From the cell containing the given text, extract its center point as [x, y] coordinate. 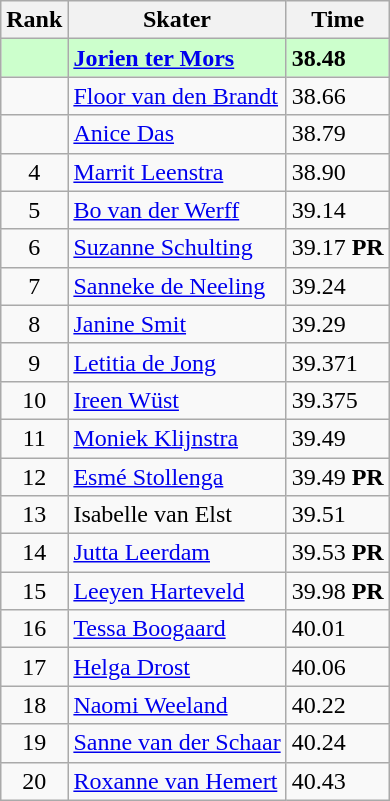
Marrit Leenstra [177, 172]
Bo van der Werff [177, 210]
Naomi Weeland [177, 705]
Skater [177, 20]
Roxanne van Hemert [177, 781]
Sanne van der Schaar [177, 743]
40.06 [338, 667]
5 [34, 210]
Helga Drost [177, 667]
Isabelle van Elst [177, 515]
6 [34, 248]
17 [34, 667]
40.24 [338, 743]
9 [34, 362]
39.98 PR [338, 591]
39.29 [338, 324]
39.371 [338, 362]
38.66 [338, 96]
13 [34, 515]
38.90 [338, 172]
Time [338, 20]
Jutta Leerdam [177, 553]
16 [34, 629]
8 [34, 324]
39.14 [338, 210]
38.48 [338, 58]
39.53 PR [338, 553]
7 [34, 286]
Rank [34, 20]
10 [34, 400]
Jorien ter Mors [177, 58]
Floor van den Brandt [177, 96]
14 [34, 553]
12 [34, 477]
Tessa Boogaard [177, 629]
11 [34, 438]
4 [34, 172]
Sanneke de Neeling [177, 286]
39.49 [338, 438]
Letitia de Jong [177, 362]
Moniek Klijnstra [177, 438]
Esmé Stollenga [177, 477]
39.49 PR [338, 477]
39.17 PR [338, 248]
Anice Das [177, 134]
40.43 [338, 781]
39.24 [338, 286]
39.51 [338, 515]
39.375 [338, 400]
40.22 [338, 705]
Janine Smit [177, 324]
18 [34, 705]
Leeyen Harteveld [177, 591]
Ireen Wüst [177, 400]
40.01 [338, 629]
20 [34, 781]
38.79 [338, 134]
15 [34, 591]
19 [34, 743]
Suzanne Schulting [177, 248]
